Pinpoint the cell where the given text exists, returning its (x, y) midpoint coordinate. 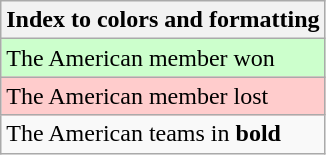
Index to colors and formatting (163, 20)
The American member lost (163, 96)
The American member won (163, 58)
The American teams in bold (163, 134)
